Return the [x, y] coordinate for the center point of the cell that contains the specified text.  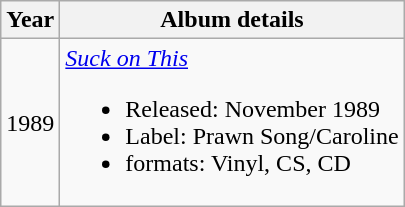
Suck on ThisReleased: November 1989Label: Prawn Song/Carolineformats: Vinyl, CS, CD [232, 122]
Year [30, 20]
1989 [30, 122]
Album details [232, 20]
